Provide the [x, y] coordinate of the cell's center where the given text is located.  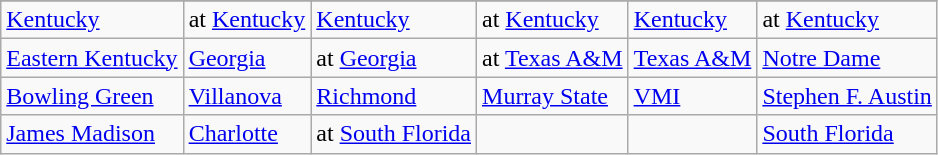
Murray State [553, 96]
Notre Dame [847, 58]
Villanova [247, 96]
Georgia [247, 58]
Richmond [394, 96]
Bowling Green [92, 96]
VMI [692, 96]
at Georgia [394, 58]
Stephen F. Austin [847, 96]
at Texas A&M [553, 58]
South Florida [847, 134]
Texas A&M [692, 58]
at South Florida [394, 134]
Charlotte [247, 134]
Eastern Kentucky [92, 58]
James Madison [92, 134]
